For the text-containing cell, return its midpoint in (x, y) coordinate format. 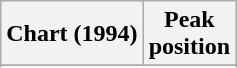
Peakposition (189, 34)
Chart (1994) (72, 34)
